Return [X, Y] of the center of cell containing provided text 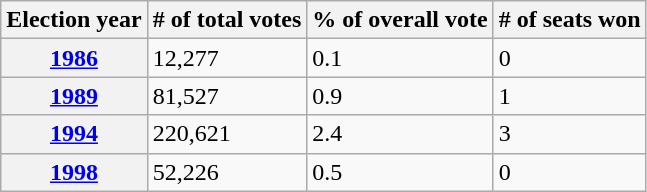
1994 [74, 134]
# of seats won [570, 20]
1989 [74, 96]
52,226 [227, 172]
12,277 [227, 58]
1 [570, 96]
3 [570, 134]
0.9 [400, 96]
1986 [74, 58]
Election year [74, 20]
0.1 [400, 58]
81,527 [227, 96]
220,621 [227, 134]
# of total votes [227, 20]
1998 [74, 172]
% of overall vote [400, 20]
2.4 [400, 134]
0.5 [400, 172]
